Extract the (x, y) coordinate from the center of the cell holding the provided text.  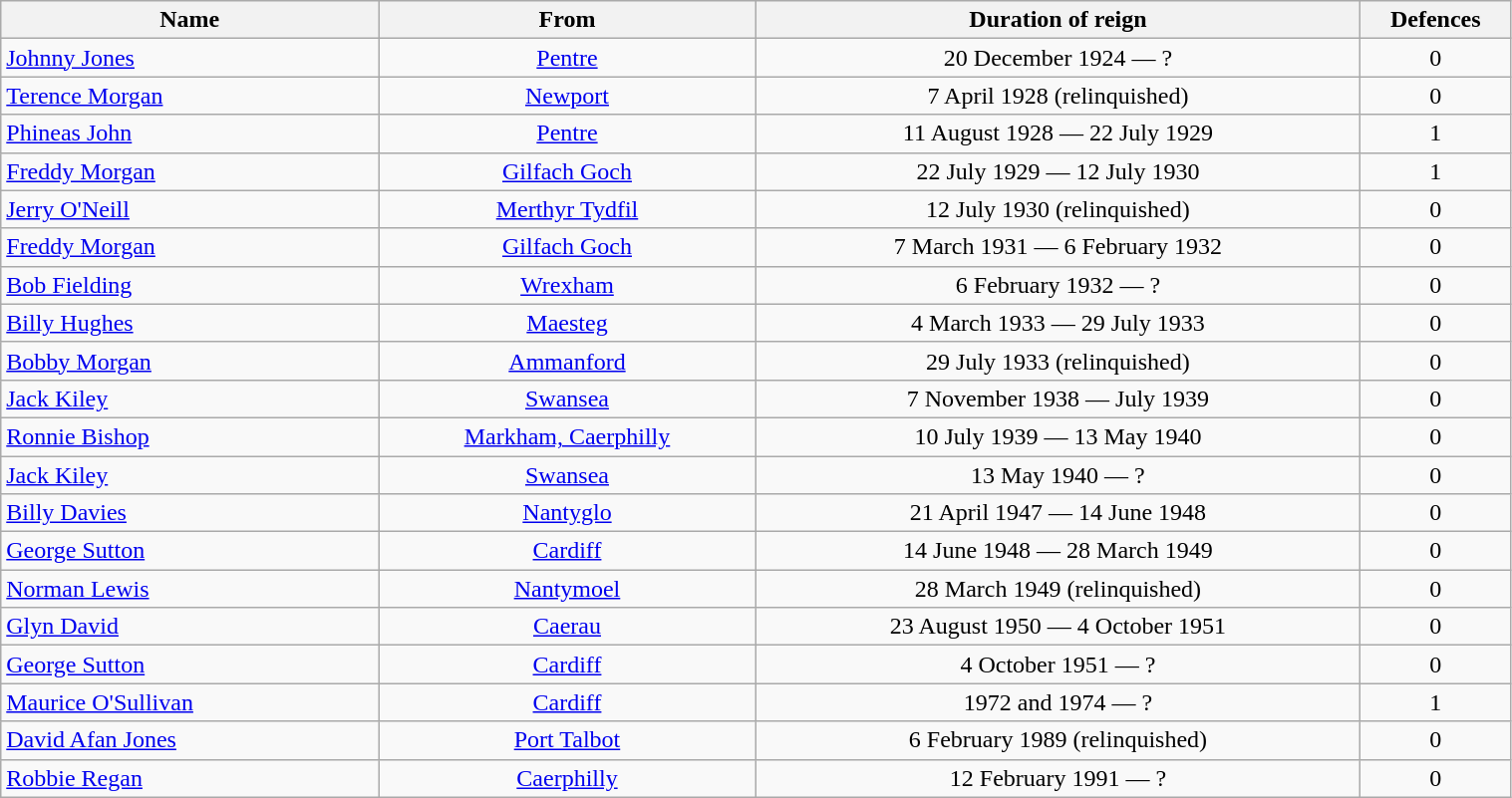
Glyn David (189, 627)
12 July 1930 (relinquished) (1058, 209)
Bob Fielding (189, 285)
Robbie Regan (189, 778)
Caerau (568, 627)
Caerphilly (568, 778)
Billy Davies (189, 513)
10 July 1939 — 13 May 1940 (1058, 436)
13 May 1940 — ? (1058, 475)
6 February 1989 (relinquished) (1058, 740)
Port Talbot (568, 740)
Ammanford (568, 361)
Nantyglo (568, 513)
29 July 1933 (relinquished) (1058, 361)
Merthyr Tydfil (568, 209)
21 April 1947 — 14 June 1948 (1058, 513)
Name (189, 20)
Defences (1435, 20)
Norman Lewis (189, 589)
4 October 1951 — ? (1058, 665)
Maesteg (568, 323)
Johnny Jones (189, 58)
4 March 1933 — 29 July 1933 (1058, 323)
22 July 1929 — 12 July 1930 (1058, 171)
1972 and 1974 — ? (1058, 702)
Bobby Morgan (189, 361)
Terence Morgan (189, 96)
Billy Hughes (189, 323)
Maurice O'Sullivan (189, 702)
Nantymoel (568, 589)
11 August 1928 — 22 July 1929 (1058, 133)
28 March 1949 (relinquished) (1058, 589)
Markham, Caerphilly (568, 436)
Newport (568, 96)
From (568, 20)
14 June 1948 — 28 March 1949 (1058, 551)
12 February 1991 — ? (1058, 778)
Wrexham (568, 285)
7 April 1928 (relinquished) (1058, 96)
Duration of reign (1058, 20)
7 March 1931 — 6 February 1932 (1058, 247)
David Afan Jones (189, 740)
Jerry O'Neill (189, 209)
20 December 1924 — ? (1058, 58)
6 February 1932 — ? (1058, 285)
7 November 1938 — July 1939 (1058, 399)
Ronnie Bishop (189, 436)
Phineas John (189, 133)
23 August 1950 — 4 October 1951 (1058, 627)
